Pinpoint the cell where the given text exists, returning its (X, Y) midpoint coordinate. 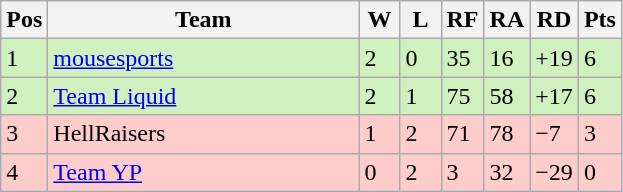
L (420, 20)
71 (462, 134)
+19 (554, 58)
78 (507, 134)
Team YP (204, 172)
75 (462, 96)
−7 (554, 134)
4 (24, 172)
W (380, 20)
Team Liquid (204, 96)
RA (507, 20)
−29 (554, 172)
RD (554, 20)
35 (462, 58)
HellRaisers (204, 134)
mousesports (204, 58)
RF (462, 20)
+17 (554, 96)
Pos (24, 20)
32 (507, 172)
58 (507, 96)
16 (507, 58)
Team (204, 20)
Pts (600, 20)
